Detect which cell encompasses the target text, then output its [X, Y] center coordinate. 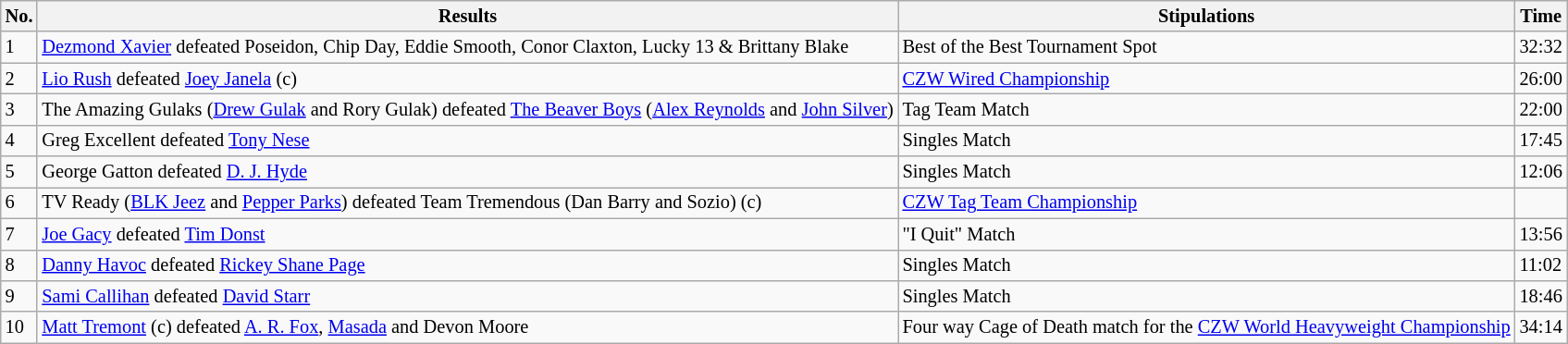
5 [19, 172]
Dezmond Xavier defeated Poseidon, Chip Day, Eddie Smooth, Conor Claxton, Lucky 13 & Brittany Blake [467, 47]
Lio Rush defeated Joey Janela (c) [467, 79]
Time [1541, 16]
2 [19, 79]
9 [19, 296]
18:46 [1541, 296]
The Amazing Gulaks (Drew Gulak and Rory Gulak) defeated The Beaver Boys (Alex Reynolds and John Silver) [467, 109]
12:06 [1541, 172]
7 [19, 234]
17:45 [1541, 141]
6 [19, 203]
Four way Cage of Death match for the CZW World Heavyweight Championship [1206, 327]
CZW Tag Team Championship [1206, 203]
10 [19, 327]
Tag Team Match [1206, 109]
Best of the Best Tournament Spot [1206, 47]
CZW Wired Championship [1206, 79]
26:00 [1541, 79]
Stipulations [1206, 16]
Sami Callihan defeated David Starr [467, 296]
22:00 [1541, 109]
4 [19, 141]
Danny Havoc defeated Rickey Shane Page [467, 265]
11:02 [1541, 265]
Joe Gacy defeated Tim Donst [467, 234]
Greg Excellent defeated Tony Nese [467, 141]
1 [19, 47]
George Gatton defeated D. J. Hyde [467, 172]
8 [19, 265]
13:56 [1541, 234]
TV Ready (BLK Jeez and Pepper Parks) defeated Team Tremendous (Dan Barry and Sozio) (c) [467, 203]
Results [467, 16]
32:32 [1541, 47]
Matt Tremont (c) defeated A. R. Fox, Masada and Devon Moore [467, 327]
No. [19, 16]
34:14 [1541, 327]
"I Quit" Match [1206, 234]
3 [19, 109]
